Return [X, Y] of the center of cell containing provided text 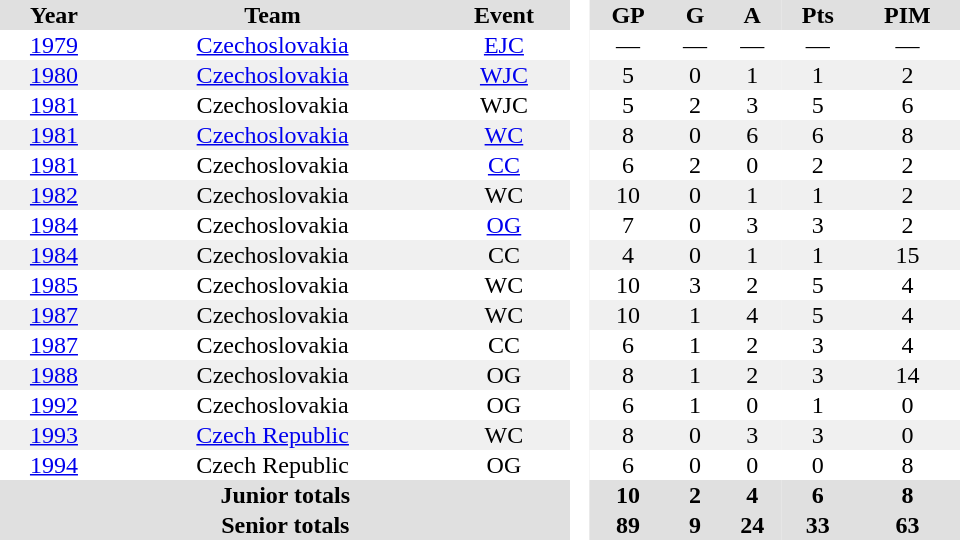
Junior totals [286, 495]
14 [908, 375]
Team [272, 15]
89 [628, 525]
9 [694, 525]
1985 [54, 285]
GP [628, 15]
Year [54, 15]
1979 [54, 45]
7 [628, 225]
1994 [54, 465]
15 [908, 255]
24 [752, 525]
Event [504, 15]
G [694, 15]
63 [908, 525]
PIM [908, 15]
1992 [54, 405]
Senior totals [286, 525]
1982 [54, 195]
A [752, 15]
1980 [54, 75]
1993 [54, 435]
1988 [54, 375]
33 [818, 525]
Pts [818, 15]
EJC [504, 45]
